Scan for the cell matching the given text and deliver its (x, y) coordinate at center. 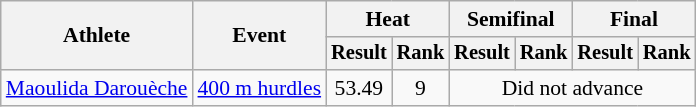
Did not advance (572, 88)
Heat (388, 19)
400 m hurdles (259, 88)
Event (259, 36)
Semifinal (510, 19)
Final (634, 19)
9 (421, 88)
Maoulida Darouèche (97, 88)
53.49 (359, 88)
Athlete (97, 36)
